Pinpoint the cell where the given text exists, returning its [X, Y] midpoint coordinate. 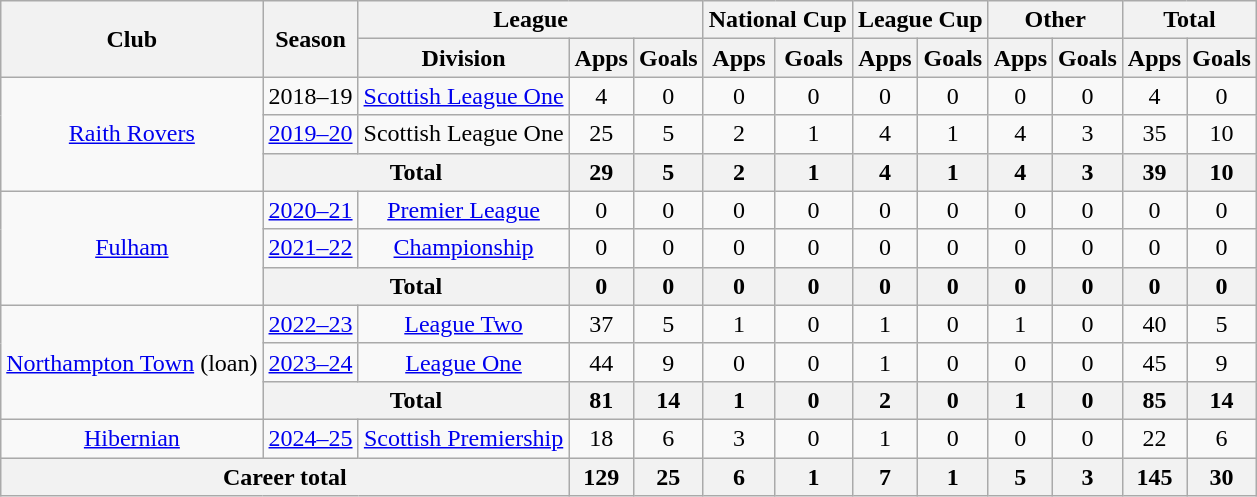
2019–20 [310, 134]
40 [1154, 324]
22 [1154, 438]
Northampton Town (loan) [132, 362]
League Two [464, 324]
Championship [464, 248]
85 [1154, 400]
League [530, 20]
39 [1154, 172]
45 [1154, 362]
Other [1055, 20]
Fulham [132, 248]
Scottish Premiership [464, 438]
37 [601, 324]
129 [601, 477]
2021–22 [310, 248]
Club [132, 39]
Raith Rovers [132, 134]
7 [884, 477]
League Cup [920, 20]
145 [1154, 477]
2020–21 [310, 210]
44 [601, 362]
Career total [285, 477]
35 [1154, 134]
National Cup [778, 20]
Season [310, 39]
2022–23 [310, 324]
81 [601, 400]
2023–24 [310, 362]
18 [601, 438]
30 [1222, 477]
2018–19 [310, 96]
Division [464, 58]
2024–25 [310, 438]
29 [601, 172]
League One [464, 362]
Hibernian [132, 438]
Premier League [464, 210]
